Find where the given text appears and provide that cell's center as (X, Y) coordinate. 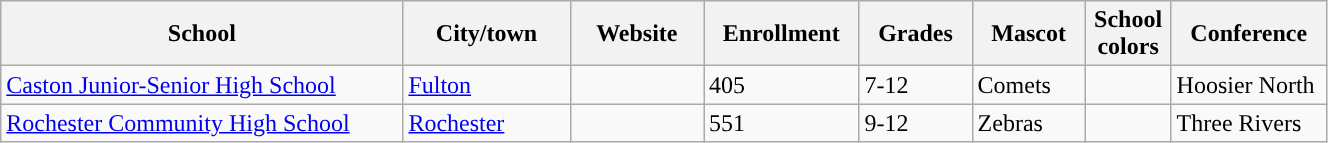
Fulton (486, 85)
Rochester (486, 123)
Caston Junior-Senior High School (202, 85)
City/town (486, 34)
9-12 (916, 123)
Website (636, 34)
Grades (916, 34)
7-12 (916, 85)
Zebras (1028, 123)
Comets (1028, 85)
Hoosier North (1248, 85)
Enrollment (782, 34)
Conference (1248, 34)
Rochester Community High School (202, 123)
School (202, 34)
Mascot (1028, 34)
School colors (1128, 34)
405 (782, 85)
Three Rivers (1248, 123)
551 (782, 123)
